Output the (x, y) coordinate of the center of the cell containing the given text.  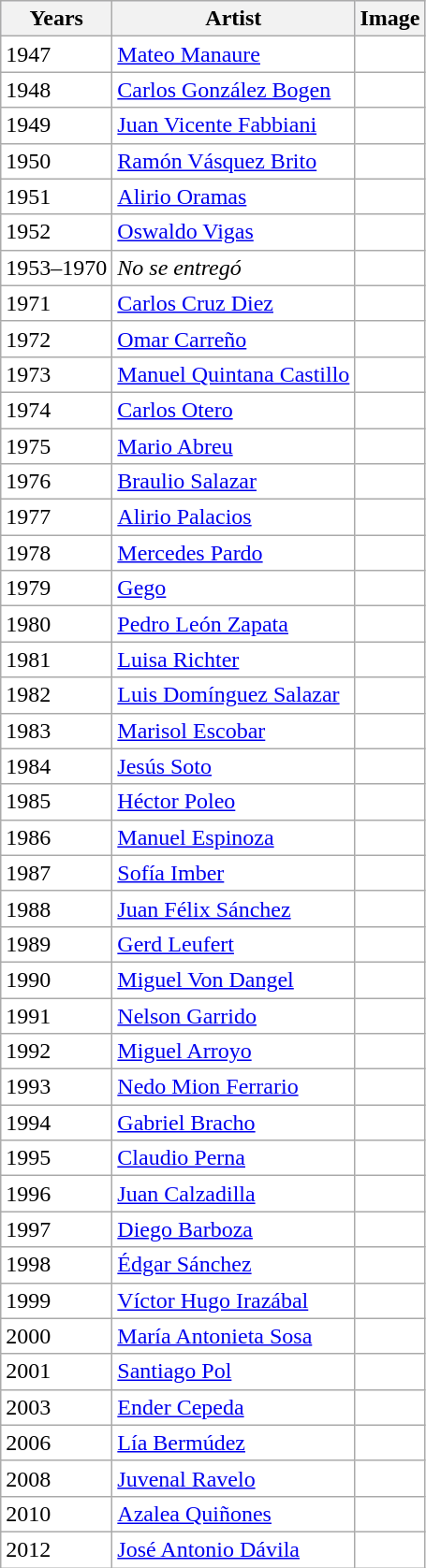
No se entregó (234, 268)
Azalea Quiñones (234, 1514)
Jesús Soto (234, 766)
Ender Cepeda (234, 1407)
Luisa Richter (234, 660)
1971 (56, 303)
Nelson Garrido (234, 1015)
1949 (56, 125)
Juan Calzadilla (234, 1194)
Miguel Von Dangel (234, 980)
Image (389, 19)
1952 (56, 232)
1993 (56, 1087)
Édgar Sánchez (234, 1265)
1996 (56, 1194)
María Antonieta Sosa (234, 1336)
1985 (56, 802)
Mateo Manaure (234, 54)
Artist (234, 19)
1994 (56, 1123)
1997 (56, 1229)
1995 (56, 1158)
1974 (56, 410)
2012 (56, 1549)
1975 (56, 446)
1951 (56, 196)
Nedo Mion Ferrario (234, 1087)
Gego (234, 588)
1989 (56, 944)
2006 (56, 1443)
Manuel Quintana Castillo (234, 374)
Carlos Cruz Diez (234, 303)
1948 (56, 90)
Alirio Oramas (234, 196)
1976 (56, 482)
1953–1970 (56, 268)
1978 (56, 553)
2003 (56, 1407)
Claudio Perna (234, 1158)
1992 (56, 1052)
1980 (56, 624)
Víctor Hugo Irazábal (234, 1300)
Juvenal Ravelo (234, 1478)
José Antonio Dávila (234, 1549)
2001 (56, 1372)
Braulio Salazar (234, 482)
1983 (56, 731)
2008 (56, 1478)
1981 (56, 660)
Diego Barboza (234, 1229)
Manuel Espinoza (234, 837)
Omar Carreño (234, 339)
1998 (56, 1265)
Gerd Leufert (234, 944)
1979 (56, 588)
1987 (56, 873)
Oswaldo Vigas (234, 232)
Gabriel Bracho (234, 1123)
1950 (56, 161)
Years (56, 19)
1984 (56, 766)
Sofía Imber (234, 873)
1988 (56, 908)
Luis Domínguez Salazar (234, 695)
1986 (56, 837)
1991 (56, 1015)
Héctor Poleo (234, 802)
1982 (56, 695)
Alirio Palacios (234, 517)
Lía Bermúdez (234, 1443)
Juan Félix Sánchez (234, 908)
1947 (56, 54)
1973 (56, 374)
1990 (56, 980)
Carlos Otero (234, 410)
1999 (56, 1300)
Juan Vicente Fabbiani (234, 125)
Santiago Pol (234, 1372)
Ramón Vásquez Brito (234, 161)
Marisol Escobar (234, 731)
Miguel Arroyo (234, 1052)
Mercedes Pardo (234, 553)
Mario Abreu (234, 446)
1977 (56, 517)
Pedro León Zapata (234, 624)
2000 (56, 1336)
1972 (56, 339)
Carlos González Bogen (234, 90)
2010 (56, 1514)
